Find where the given text appears and provide that cell's center as [x, y] coordinate. 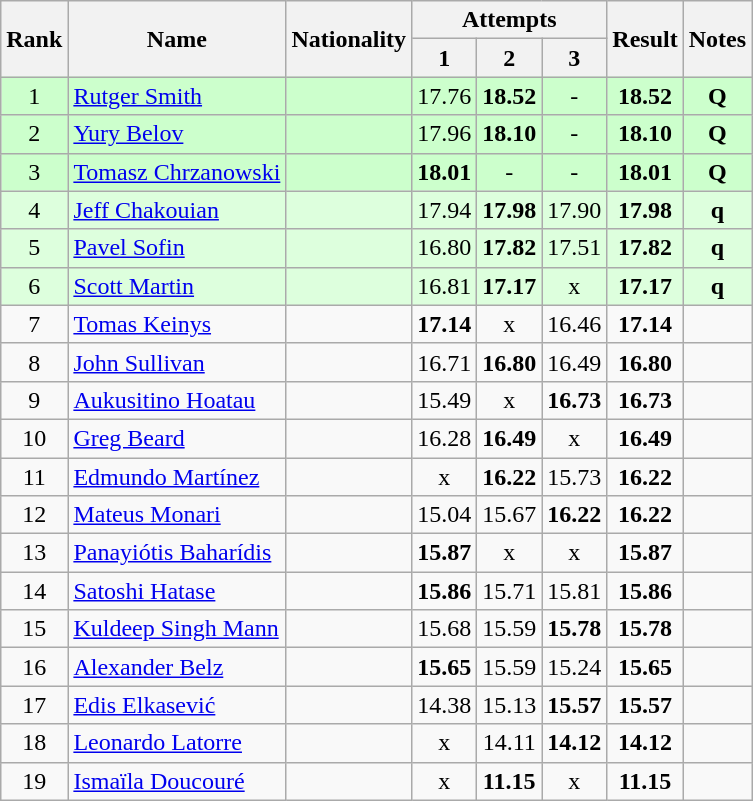
10 [34, 438]
15.68 [444, 629]
15.49 [444, 400]
17.96 [444, 134]
17 [34, 705]
Result [645, 39]
11 [34, 477]
Leonardo Latorre [177, 743]
Jeff Chakouian [177, 210]
Rutger Smith [177, 96]
Tomas Keinys [177, 324]
6 [34, 286]
16.46 [574, 324]
15.13 [510, 705]
Edmundo Martínez [177, 477]
Rank [34, 39]
Edis Elkasević [177, 705]
19 [34, 781]
16.81 [444, 286]
9 [34, 400]
Mateus Monari [177, 515]
17.76 [444, 96]
Name [177, 39]
4 [34, 210]
15.24 [574, 667]
17.51 [574, 248]
12 [34, 515]
Panayiótis Baharídis [177, 553]
15.04 [444, 515]
Attempts [510, 20]
14.11 [510, 743]
Yury Belov [177, 134]
John Sullivan [177, 362]
16.28 [444, 438]
Greg Beard [177, 438]
Ismaïla Doucouré [177, 781]
17.94 [444, 210]
Satoshi Hatase [177, 591]
15.81 [574, 591]
16.71 [444, 362]
15.71 [510, 591]
14.38 [444, 705]
Notes [717, 39]
7 [34, 324]
Kuldeep Singh Mann [177, 629]
Scott Martin [177, 286]
8 [34, 362]
14 [34, 591]
15 [34, 629]
Aukusitino Hoatau [177, 400]
5 [34, 248]
Nationality [349, 39]
15.73 [574, 477]
Pavel Sofin [177, 248]
17.90 [574, 210]
Alexander Belz [177, 667]
13 [34, 553]
18 [34, 743]
16 [34, 667]
15.67 [510, 515]
Tomasz Chrzanowski [177, 172]
